Capture the cell that displays the provided text and extract its [x, y] central coordinate. 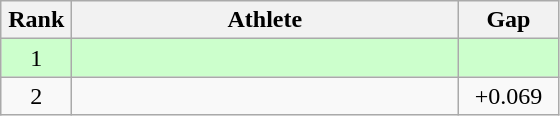
1 [36, 58]
Athlete [265, 20]
Gap [508, 20]
2 [36, 96]
Rank [36, 20]
+0.069 [508, 96]
